Return (X, Y) of the center of cell containing provided text 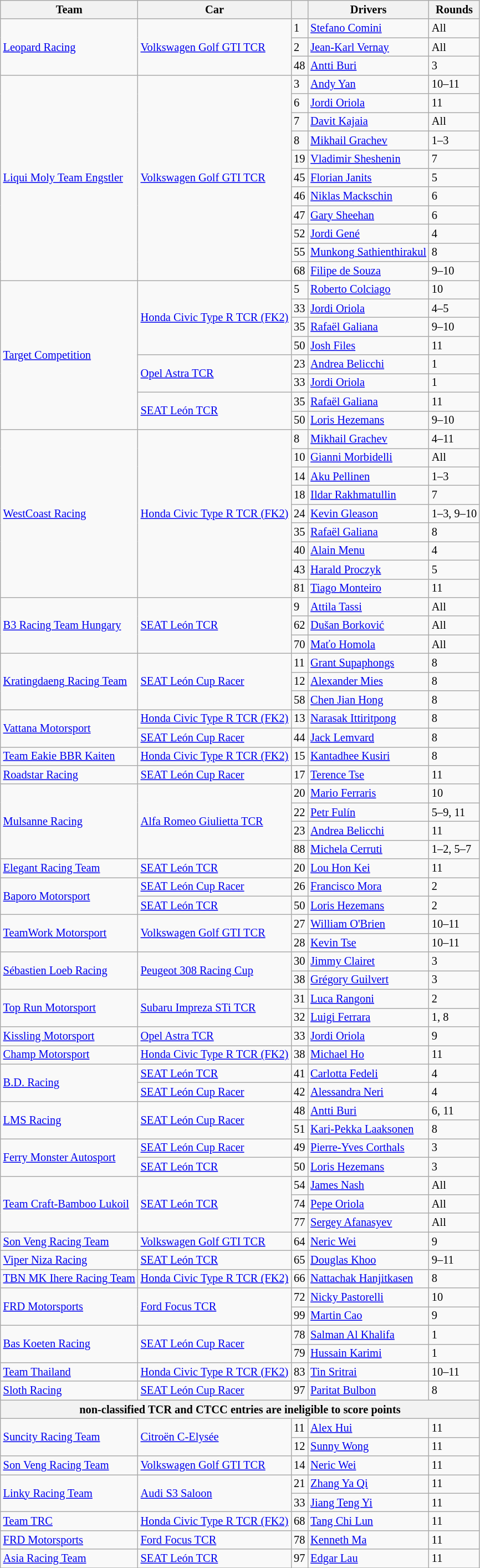
Francisco Mora (368, 887)
Harald Proczyk (368, 569)
Team TRC (69, 1521)
Narasak Ittiritpong (368, 719)
Munkong Sathienthirakul (368, 252)
6, 11 (455, 1111)
Team Craft-Bamboo Lukoil (69, 1204)
65 (299, 1260)
99 (299, 1316)
Liqui Moly Team Engstler (69, 177)
Alex Hui (368, 1428)
40 (299, 551)
32 (299, 1017)
28 (299, 943)
52 (299, 233)
51 (299, 1129)
Target Competition (69, 355)
70 (299, 644)
Niklas Mackschin (368, 196)
Ferry Monster Autosport (69, 1157)
Alessandra Neri (368, 1092)
9–11 (455, 1260)
Filipe de Souza (368, 271)
Douglas Khoo (368, 1260)
1–2, 5–7 (455, 849)
Tang Chi Lun (368, 1521)
non-classified TCR and CTCC entries are ineligible to score points (240, 1409)
Roberto Colciago (368, 289)
Sloth Racing (69, 1391)
Kenneth Ma (368, 1540)
83 (299, 1372)
22 (299, 812)
19 (299, 159)
Citroën C-Elysée (215, 1437)
Dušan Borković (368, 625)
49 (299, 1148)
54 (299, 1185)
Michela Cerruti (368, 849)
Ildar Rakhmatullin (368, 495)
13 (299, 719)
30 (299, 961)
Kari-Pekka Laaksonen (368, 1129)
74 (299, 1204)
Pepe Oriola (368, 1204)
1, 8 (455, 1017)
Viper Niza Racing (69, 1260)
Tin Sritrai (368, 1372)
5–9, 11 (455, 812)
Nattachak Hanjitkasen (368, 1279)
Sébastien Loeb Racing (69, 970)
Kratingdaeng Racing Team (69, 681)
Lou Hon Kei (368, 868)
Bas Koeten Racing (69, 1344)
Kissling Motorsport (69, 1036)
45 (299, 177)
Gary Sheehan (368, 215)
Jean-Karl Vernay (368, 47)
Aku Pellinen (368, 476)
LMS Racing (69, 1120)
Jimmy Clairet (368, 961)
Mulsanne Racing (69, 822)
Alain Menu (368, 551)
Jordi Gené (368, 233)
Leopard Racing (69, 47)
Florian Janits (368, 177)
Terence Tse (368, 775)
Suncity Racing Team (69, 1437)
Linky Racing Team (69, 1493)
Peugeot 308 Racing Cup (215, 970)
Team Eakie BBR Kaiten (69, 756)
Petr Fulín (368, 812)
Michael Ho (368, 1055)
21 (299, 1484)
William O'Brien (368, 924)
43 (299, 569)
42 (299, 1092)
Grégory Guilvert (368, 980)
B3 Racing Team Hungary (69, 625)
Roadstar Racing (69, 775)
88 (299, 849)
Vattana Motorsport (69, 727)
Sergey Afanasyev (368, 1223)
Gianni Morbidelli (368, 457)
18 (299, 495)
4–5 (455, 308)
Maťo Homola (368, 644)
Champ Motorsport (69, 1055)
Audi S3 Saloon (215, 1493)
Davit Kajaia (368, 121)
Alexander Mies (368, 681)
Tiago Monteiro (368, 588)
Pierre-Yves Corthals (368, 1148)
81 (299, 588)
Zhang Ya Qi (368, 1484)
66 (299, 1279)
Kevin Gleason (368, 513)
B.D. Racing (69, 1082)
62 (299, 625)
Mario Ferraris (368, 793)
Andy Yan (368, 84)
Team (69, 9)
Luca Rangoni (368, 999)
Kevin Tse (368, 943)
Paritat Bulbon (368, 1391)
Car (215, 9)
Kantadhee Kusiri (368, 756)
44 (299, 737)
Team Thailand (69, 1372)
15 (299, 756)
24 (299, 513)
58 (299, 700)
55 (299, 252)
Luigi Ferrara (368, 1017)
TeamWork Motorsport (69, 934)
Alfa Romeo Giulietta TCR (215, 822)
Salman Al Khalifa (368, 1335)
17 (299, 775)
47 (299, 215)
Chen Jian Hong (368, 700)
Hussain Karimi (368, 1353)
Rounds (455, 9)
Jiang Teng Yi (368, 1503)
Grant Supaphongs (368, 663)
Drivers (368, 9)
1–3, 9–10 (455, 513)
Vladimir Sheshenin (368, 159)
TBN MK Ihere Racing Team (69, 1279)
Attila Tassi (368, 607)
Jack Lemvard (368, 737)
31 (299, 999)
Stefano Comini (368, 28)
Sunny Wong (368, 1447)
James Nash (368, 1185)
Top Run Motorsport (69, 1008)
79 (299, 1353)
Subaru Impreza STi TCR (215, 1008)
72 (299, 1297)
Carlotta Fedeli (368, 1073)
64 (299, 1241)
26 (299, 887)
41 (299, 1073)
4–11 (455, 439)
Asia Racing Team (69, 1559)
Martin Cao (368, 1316)
Edgar Lau (368, 1559)
Josh Files (368, 345)
Baporo Motorsport (69, 896)
77 (299, 1223)
27 (299, 924)
46 (299, 196)
Nicky Pastorelli (368, 1297)
WestCoast Racing (69, 513)
Elegant Racing Team (69, 868)
